From the cell containing the given text, extract its center point as [X, Y] coordinate. 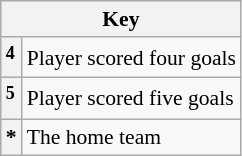
Player scored five goals [132, 98]
5 [12, 98]
The home team [132, 137]
Player scored four goals [132, 58]
* [12, 137]
Key [121, 19]
4 [12, 58]
